For the text-containing cell, return its midpoint in (x, y) coordinate format. 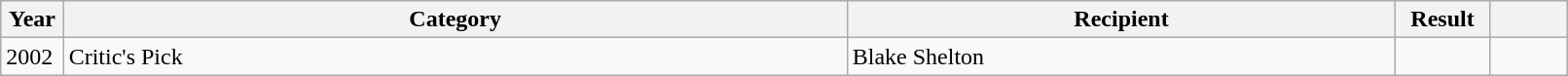
Year (32, 19)
Category (456, 19)
2002 (32, 57)
Critic's Pick (456, 57)
Blake Shelton (1121, 57)
Recipient (1121, 19)
Result (1442, 19)
